Identify which cell holds the provided text, then report its [X, Y] central coordinate. 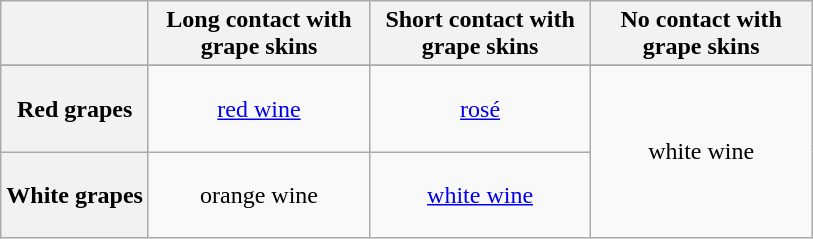
White grapes [75, 195]
orange wine [258, 195]
Red grapes [75, 109]
red wine [258, 109]
Short contact with grape skins [480, 34]
Long contact with grape skins [258, 34]
rosé [480, 109]
No contact with grape skins [702, 34]
